Determine the (x, y) coordinate at the center of the cell enclosing the given text.  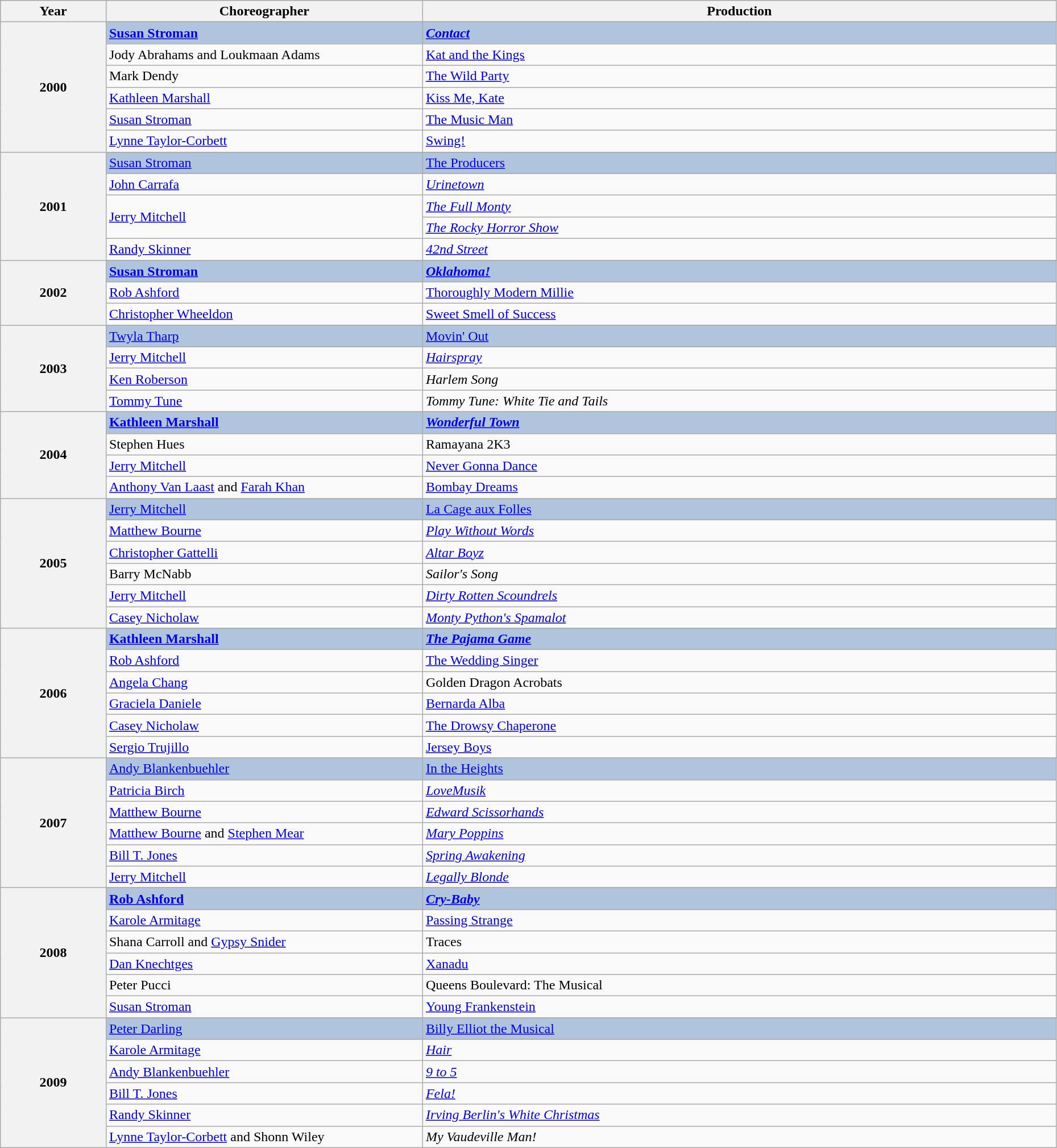
The Drowsy Chaperone (739, 726)
La Cage aux Folles (739, 509)
2000 (53, 87)
Anthony Van Laast and Farah Khan (264, 487)
My Vaudeville Man! (739, 1137)
Harlem Song (739, 379)
2003 (53, 368)
Fela! (739, 1093)
The Producers (739, 163)
Traces (739, 942)
Dirty Rotten Scoundrels (739, 595)
Monty Python's Spamalot (739, 617)
Shana Carroll and Gypsy Snider (264, 942)
Stephen Hues (264, 444)
Spring Awakening (739, 855)
Patricia Birch (264, 790)
2008 (53, 952)
The Full Monty (739, 206)
Bernarda Alba (739, 704)
Thoroughly Modern Millie (739, 293)
Never Gonna Dance (739, 466)
Bombay Dreams (739, 487)
Altar Boyz (739, 552)
Tommy Tune (264, 401)
Hair (739, 1050)
Wonderful Town (739, 422)
Mary Poppins (739, 834)
Sergio Trujillo (264, 747)
Irving Berlin's White Christmas (739, 1115)
Mark Dendy (264, 76)
2006 (53, 693)
2002 (53, 293)
Sweet Smell of Success (739, 314)
Christopher Gattelli (264, 552)
Peter Pucci (264, 985)
Young Frankenstein (739, 1007)
Barry McNabb (264, 574)
2005 (53, 563)
Dan Knechtges (264, 964)
Queens Boulevard: The Musical (739, 985)
Jody Abrahams and Loukmaan Adams (264, 55)
Play Without Words (739, 531)
Sailor's Song (739, 574)
The Pajama Game (739, 639)
Jersey Boys (739, 747)
Production (739, 11)
Year (53, 11)
Swing! (739, 141)
Contact (739, 33)
42nd Street (739, 249)
2001 (53, 206)
Kiss Me, Kate (739, 98)
Peter Darling (264, 1029)
LoveMusik (739, 790)
Cry-Baby (739, 898)
Tommy Tune: White Tie and Tails (739, 401)
Passing Strange (739, 920)
Golden Dragon Acrobats (739, 682)
Kat and the Kings (739, 55)
John Carrafa (264, 184)
9 to 5 (739, 1072)
Urinetown (739, 184)
Angela Chang (264, 682)
2007 (53, 823)
Ken Roberson (264, 379)
Edward Scissorhands (739, 812)
Matthew Bourne and Stephen Mear (264, 834)
Xanadu (739, 964)
Movin' Out (739, 336)
Lynne Taylor-Corbett (264, 141)
2009 (53, 1083)
Christopher Wheeldon (264, 314)
2004 (53, 455)
Billy Elliot the Musical (739, 1029)
Legally Blonde (739, 877)
Lynne Taylor-Corbett and Shonn Wiley (264, 1137)
The Music Man (739, 119)
In the Heights (739, 769)
Graciela Daniele (264, 704)
Twyla Tharp (264, 336)
Ramayana 2K3 (739, 444)
The Wild Party (739, 76)
The Wedding Singer (739, 661)
Oklahoma! (739, 271)
Choreographer (264, 11)
The Rocky Horror Show (739, 227)
Hairspray (739, 358)
